Extract the (x, y) coordinate from the center of the cell holding the provided text.  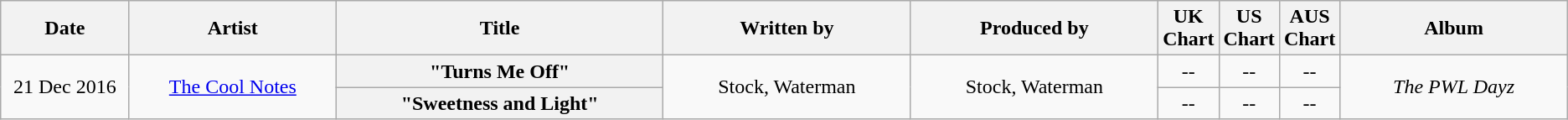
Date (65, 29)
Produced by (1034, 29)
Written by (787, 29)
"Turns Me Off" (500, 71)
Artist (233, 29)
The PWL Dayz (1454, 87)
"Sweetness and Light" (500, 103)
Title (500, 29)
The Cool Notes (233, 87)
21 Dec 2016 (65, 87)
Album (1454, 29)
UK Chart (1189, 29)
US Chart (1249, 29)
AUS Chart (1309, 29)
